Return (X, Y) of the center of cell containing provided text 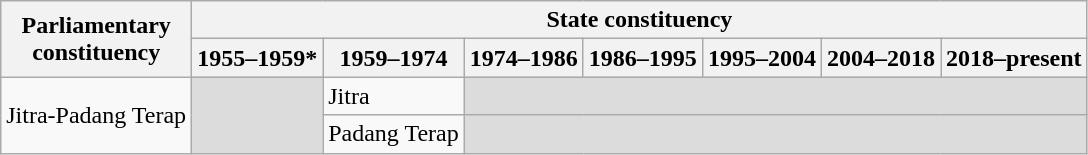
2004–2018 (880, 58)
State constituency (640, 20)
Parliamentaryconstituency (96, 39)
1959–1974 (394, 58)
2018–present (1014, 58)
1986–1995 (642, 58)
Jitra-Padang Terap (96, 115)
Padang Terap (394, 134)
1955–1959* (258, 58)
1974–1986 (524, 58)
1995–2004 (762, 58)
Jitra (394, 96)
